From the cell containing the given text, extract its center point as (x, y) coordinate. 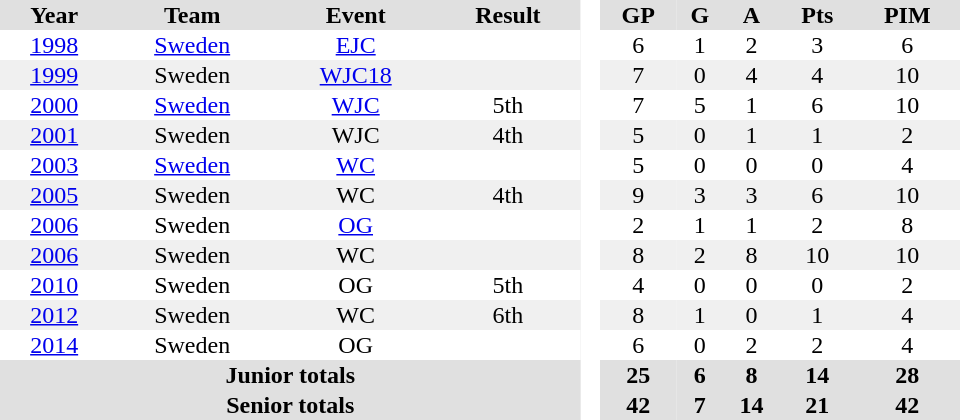
Year (54, 15)
25 (638, 375)
1998 (54, 45)
Pts (817, 15)
A (752, 15)
2000 (54, 105)
Senior totals (290, 405)
2010 (54, 285)
WJC18 (356, 75)
28 (907, 375)
GP (638, 15)
EJC (356, 45)
1999 (54, 75)
6th (508, 315)
2014 (54, 345)
2001 (54, 135)
Junior totals (290, 375)
Result (508, 15)
21 (817, 405)
2003 (54, 165)
G (700, 15)
Team (192, 15)
PIM (907, 15)
2012 (54, 315)
9 (638, 195)
Event (356, 15)
2005 (54, 195)
